Extract the [X, Y] coordinate from the center of the cell holding the provided text.  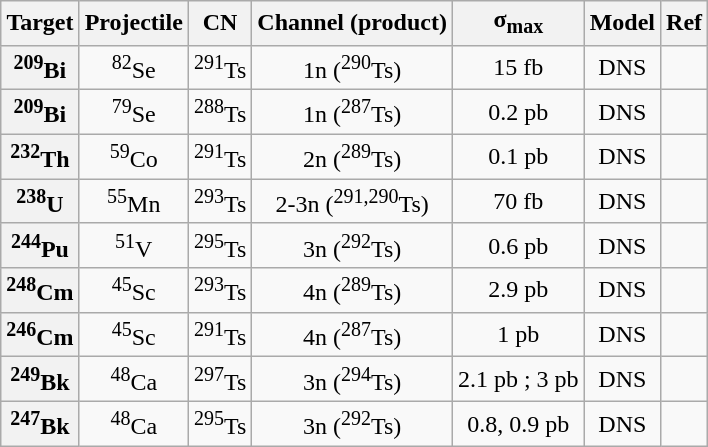
248Cm [40, 290]
82Se [134, 68]
0.1 pb [518, 156]
232Th [40, 156]
Channel (product) [352, 23]
297Ts [220, 380]
4n (287Ts) [352, 334]
CN [220, 23]
0.2 pb [518, 112]
0.6 pb [518, 246]
1n (290Ts) [352, 68]
3n (294Ts) [352, 380]
79Se [134, 112]
288Ts [220, 112]
238U [40, 202]
2.1 pb ; 3 pb [518, 380]
59Co [134, 156]
55Mn [134, 202]
Projectile [134, 23]
249Bk [40, 380]
246Cm [40, 334]
2.9 pb [518, 290]
Model [622, 23]
2-3n (291,290Ts) [352, 202]
51V [134, 246]
244Pu [40, 246]
4n (289Ts) [352, 290]
1n (287Ts) [352, 112]
247Bk [40, 424]
Target [40, 23]
2n (289Ts) [352, 156]
15 fb [518, 68]
σmax [518, 23]
1 pb [518, 334]
0.8, 0.9 pb [518, 424]
Ref [684, 23]
70 fb [518, 202]
